Identify which cell holds the provided text, then report its [X, Y] central coordinate. 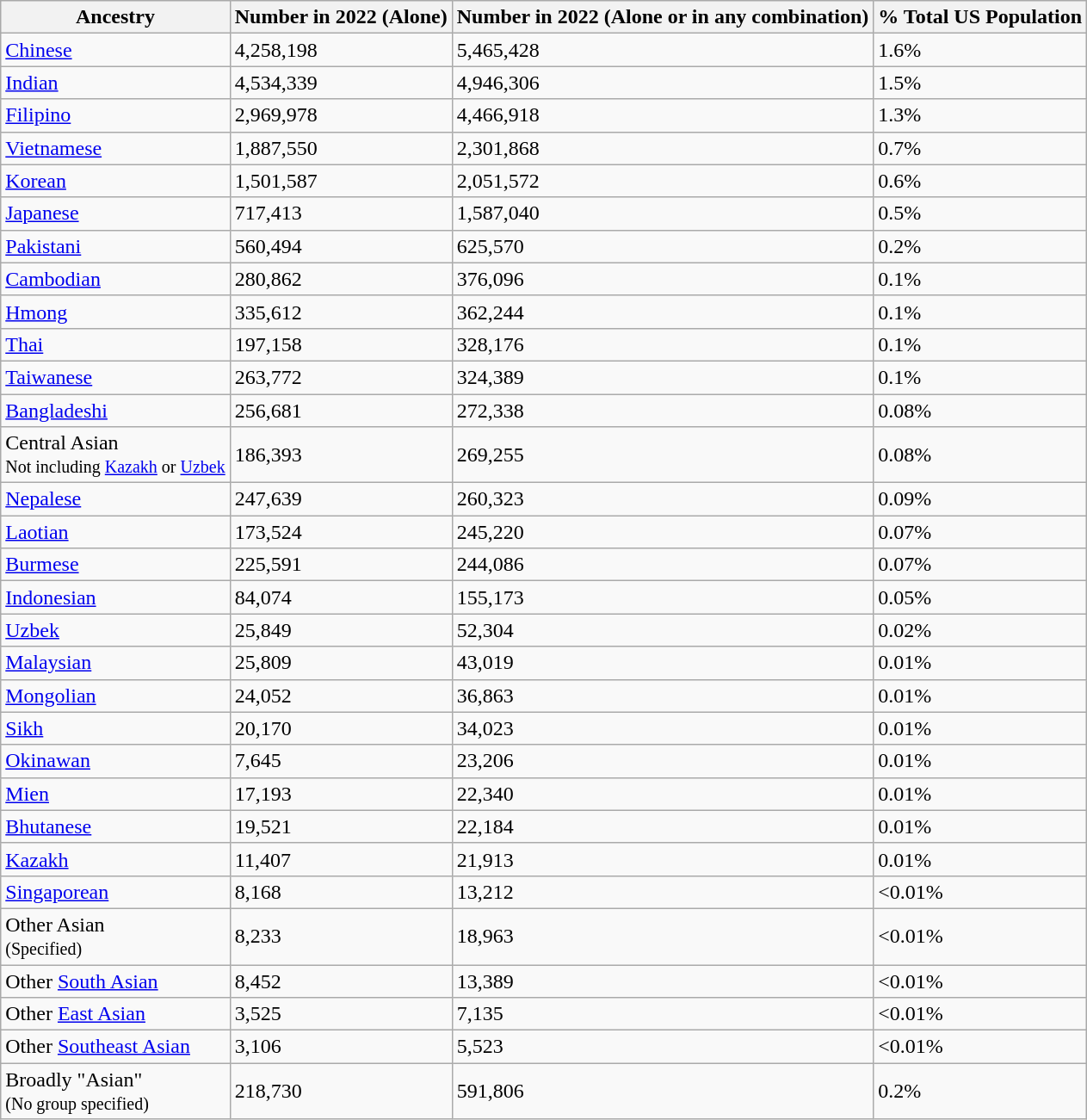
Central AsianNot including Kazakh or Uzbek [115, 455]
5,523 [663, 1047]
1,587,040 [663, 213]
Burmese [115, 565]
Other South Asian [115, 981]
Cambodian [115, 279]
260,323 [663, 499]
34,023 [663, 728]
Malaysian [115, 663]
197,158 [341, 344]
335,612 [341, 312]
1.6% [980, 50]
4,534,339 [341, 83]
21,913 [663, 859]
23,206 [663, 761]
Mongolian [115, 696]
263,772 [341, 377]
Bangladeshi [115, 411]
43,019 [663, 663]
Nepalese [115, 499]
22,184 [663, 826]
328,176 [663, 344]
362,244 [663, 312]
256,681 [341, 411]
560,494 [341, 246]
Mien [115, 794]
0.09% [980, 499]
25,849 [341, 630]
0.7% [980, 148]
0.6% [980, 181]
13,212 [663, 892]
25,809 [341, 663]
7,135 [663, 1014]
Broadly "Asian"(No group specified) [115, 1092]
0.02% [980, 630]
Japanese [115, 213]
Number in 2022 (Alone) [341, 17]
22,340 [663, 794]
36,863 [663, 696]
Thai [115, 344]
52,304 [663, 630]
717,413 [341, 213]
155,173 [663, 597]
18,963 [663, 937]
Vietnamese [115, 148]
186,393 [341, 455]
Other Asian(Specified) [115, 937]
Number in 2022 (Alone or in any combination) [663, 17]
% Total US Population [980, 17]
269,255 [663, 455]
Ancestry [115, 17]
244,086 [663, 565]
218,730 [341, 1092]
8,452 [341, 981]
4,946,306 [663, 83]
Taiwanese [115, 377]
591,806 [663, 1092]
280,862 [341, 279]
Chinese [115, 50]
Sikh [115, 728]
247,639 [341, 499]
Filipino [115, 115]
Korean [115, 181]
Uzbek [115, 630]
3,525 [341, 1014]
24,052 [341, 696]
0.05% [980, 597]
Kazakh [115, 859]
84,074 [341, 597]
173,524 [341, 532]
20,170 [341, 728]
Singaporean [115, 892]
2,969,978 [341, 115]
19,521 [341, 826]
7,645 [341, 761]
8,233 [341, 937]
245,220 [663, 532]
Other Southeast Asian [115, 1047]
Laotian [115, 532]
0.5% [980, 213]
Indonesian [115, 597]
13,389 [663, 981]
17,193 [341, 794]
2,301,868 [663, 148]
1.3% [980, 115]
2,051,572 [663, 181]
Okinawan [115, 761]
3,106 [341, 1047]
5,465,428 [663, 50]
Indian [115, 83]
272,338 [663, 411]
11,407 [341, 859]
376,096 [663, 279]
Bhutanese [115, 826]
Pakistani [115, 246]
1,501,587 [341, 181]
Other East Asian [115, 1014]
1.5% [980, 83]
324,389 [663, 377]
4,258,198 [341, 50]
625,570 [663, 246]
Hmong [115, 312]
8,168 [341, 892]
4,466,918 [663, 115]
1,887,550 [341, 148]
225,591 [341, 565]
